Extract the [x, y] coordinate from the center of the cell holding the provided text.  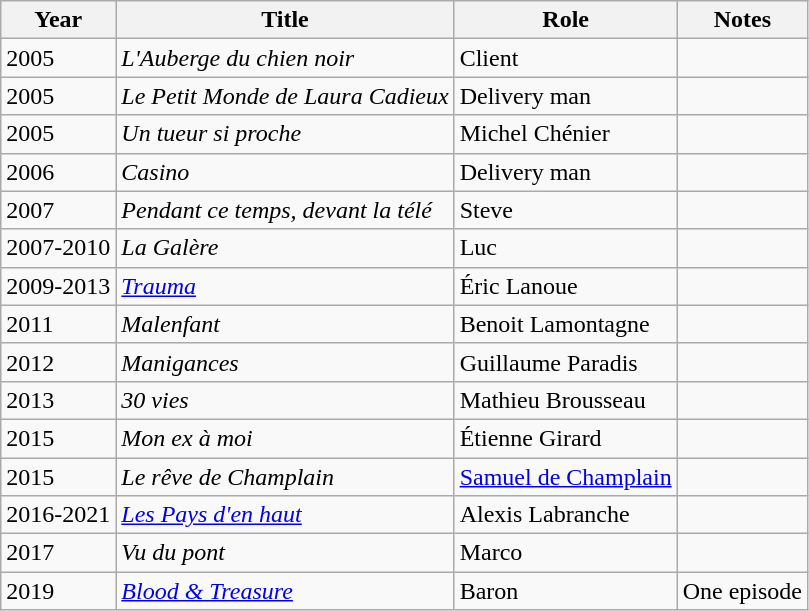
Alexis Labranche [566, 515]
La Galère [285, 248]
Baron [566, 591]
Éric Lanoue [566, 286]
Year [58, 20]
Steve [566, 210]
30 vies [285, 400]
2016-2021 [58, 515]
Title [285, 20]
Les Pays d'en haut [285, 515]
Role [566, 20]
Michel Chénier [566, 134]
Mon ex à moi [285, 438]
Notes [742, 20]
Manigances [285, 362]
Le Petit Monde de Laura Cadieux [285, 96]
2013 [58, 400]
2007 [58, 210]
2019 [58, 591]
Blood & Treasure [285, 591]
Client [566, 58]
Guillaume Paradis [566, 362]
2017 [58, 553]
One episode [742, 591]
2006 [58, 172]
Casino [285, 172]
Vu du pont [285, 553]
Le rêve de Champlain [285, 477]
Marco [566, 553]
Trauma [285, 286]
2011 [58, 324]
Benoit Lamontagne [566, 324]
L'Auberge du chien noir [285, 58]
Luc [566, 248]
2009-2013 [58, 286]
Samuel de Champlain [566, 477]
Malenfant [285, 324]
Pendant ce temps, devant la télé [285, 210]
Étienne Girard [566, 438]
2007-2010 [58, 248]
2012 [58, 362]
Mathieu Brousseau [566, 400]
Un tueur si proche [285, 134]
